Search for the cell housing the specified text and yield its [X, Y] center coordinate. 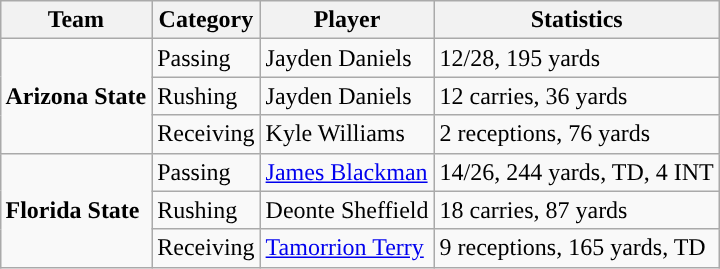
14/26, 244 yards, TD, 4 INT [576, 172]
Arizona State [76, 96]
Kyle Williams [347, 134]
Player [347, 20]
Florida State [76, 210]
12 carries, 36 yards [576, 96]
9 receptions, 165 yards, TD [576, 248]
2 receptions, 76 yards [576, 134]
18 carries, 87 yards [576, 210]
James Blackman [347, 172]
Category [206, 20]
12/28, 195 yards [576, 58]
Deonte Sheffield [347, 210]
Tamorrion Terry [347, 248]
Team [76, 20]
Statistics [576, 20]
